Capture the cell that displays the provided text and extract its (X, Y) central coordinate. 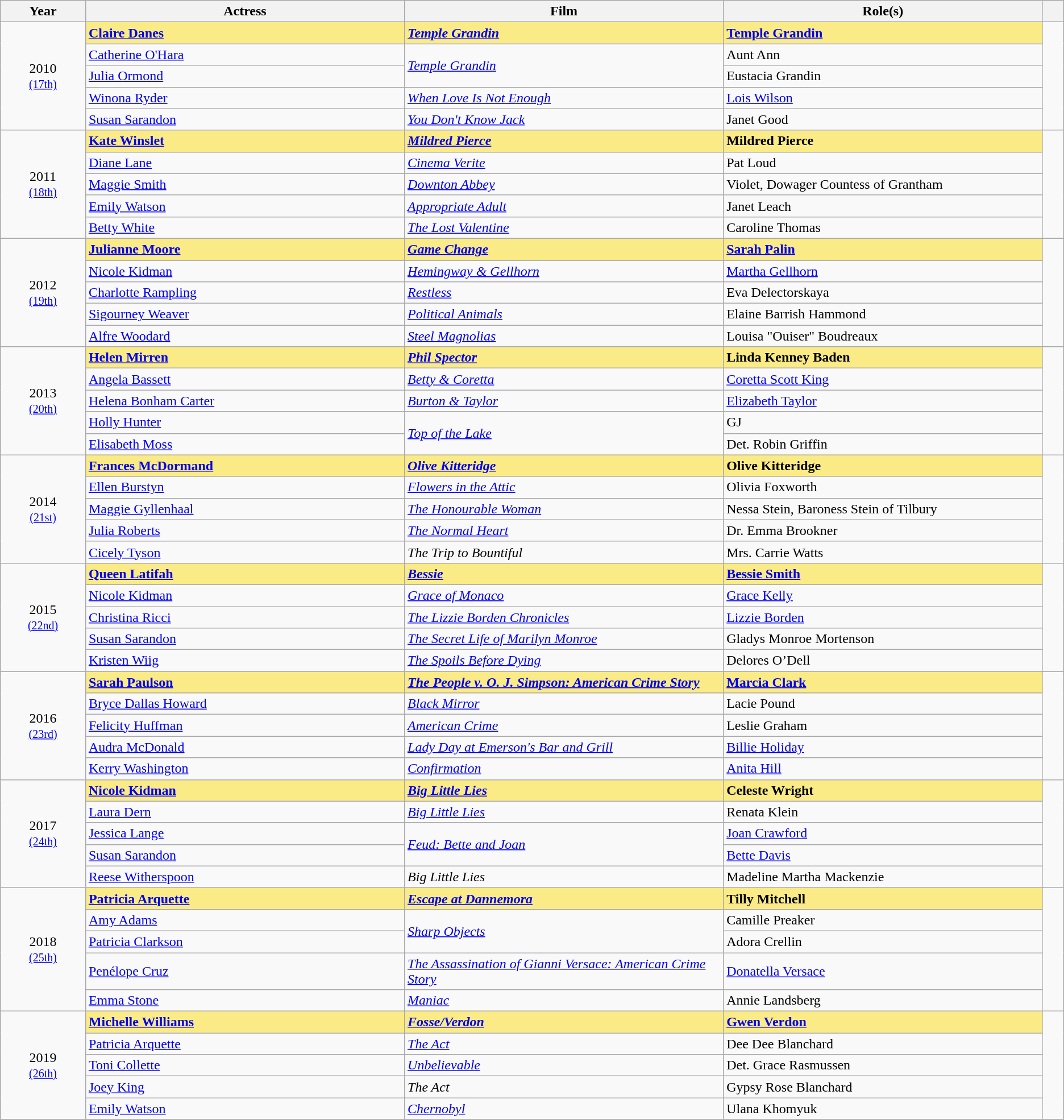
Year (43, 11)
The Spoils Before Dying (564, 661)
Sharp Objects (564, 931)
Bryce Dallas Howard (244, 704)
Sarah Paulson (244, 682)
Winona Ryder (244, 98)
Gwen Verdon (883, 1022)
Kerry Washington (244, 769)
Queen Latifah (244, 574)
The Lost Valentine (564, 227)
Maggie Gyllenhaal (244, 509)
Det. Grace Rasmussen (883, 1065)
Cicely Tyson (244, 552)
Martha Gellhorn (883, 271)
Det. Robin Griffin (883, 444)
The Trip to Bountiful (564, 552)
2016(23rd) (43, 725)
The People v. O. J. Simpson: American Crime Story (564, 682)
The Lizzie Borden Chronicles (564, 617)
Marcia Clark (883, 682)
Black Mirror (564, 704)
Christina Ricci (244, 617)
2019(26th) (43, 1065)
Grace of Monaco (564, 595)
American Crime (564, 725)
Lizzie Borden (883, 617)
Political Animals (564, 314)
Helena Bonham Carter (244, 401)
Camille Preaker (883, 920)
Downton Abbey (564, 184)
Louisa "Ouiser" Boudreaux (883, 336)
The Honourable Woman (564, 509)
Phil Spector (564, 358)
Frances McDormand (244, 466)
Renata Klein (883, 812)
2012(19th) (43, 292)
Caroline Thomas (883, 227)
Ulana Khomyuk (883, 1109)
Julia Roberts (244, 530)
2018(25th) (43, 949)
Holly Hunter (244, 422)
Joan Crawford (883, 833)
Kate Winslet (244, 141)
Alfre Woodard (244, 336)
Penélope Cruz (244, 971)
GJ (883, 422)
Role(s) (883, 11)
Audra McDonald (244, 747)
Coretta Scott King (883, 379)
Michelle Williams (244, 1022)
Donatella Versace (883, 971)
Julia Ormond (244, 76)
Sarah Palin (883, 249)
Gypsy Rose Blanchard (883, 1087)
Confirmation (564, 769)
Lois Wilson (883, 98)
Eva Delectorskaya (883, 293)
Fosse/Verdon (564, 1022)
Appropriate Adult (564, 206)
Patricia Clarkson (244, 941)
2014(21st) (43, 509)
Lacie Pound (883, 704)
Feud: Bette and Joan (564, 844)
Nessa Stein, Baroness Stein of Tilbury (883, 509)
Eustacia Grandin (883, 76)
Cinema Verite (564, 163)
Ellen Burstyn (244, 487)
Betty & Coretta (564, 379)
Helen Mirren (244, 358)
Joey King (244, 1087)
Emma Stone (244, 1001)
Elaine Barrish Hammond (883, 314)
2011(18th) (43, 184)
Kristen Wiig (244, 661)
Angela Bassett (244, 379)
Laura Dern (244, 812)
2010(17th) (43, 76)
Olivia Foxworth (883, 487)
Elizabeth Taylor (883, 401)
Unbelievable (564, 1065)
Aunt Ann (883, 55)
Bessie (564, 574)
Hemingway & Gellhorn (564, 271)
Anita Hill (883, 769)
Diane Lane (244, 163)
Grace Kelly (883, 595)
Burton & Taylor (564, 401)
Sigourney Weaver (244, 314)
When Love Is Not Enough (564, 98)
Steel Magnolias (564, 336)
Bessie Smith (883, 574)
The Assassination of Gianni Versace: American Crime Story (564, 971)
Jessica Lange (244, 833)
2015(22nd) (43, 617)
2017(24th) (43, 833)
Maniac (564, 1001)
Toni Collette (244, 1065)
Celeste Wright (883, 790)
Felicity Huffman (244, 725)
Film (564, 11)
Janet Leach (883, 206)
Billie Holiday (883, 747)
Mrs. Carrie Watts (883, 552)
Bette Davis (883, 855)
2013(20th) (43, 401)
You Don't Know Jack (564, 119)
Delores O’Dell (883, 661)
Linda Kenney Baden (883, 358)
Top of the Lake (564, 433)
Escape at Dannemora (564, 898)
Restless (564, 293)
The Normal Heart (564, 530)
Lady Day at Emerson's Bar and Grill (564, 747)
Tilly Mitchell (883, 898)
Amy Adams (244, 920)
Gladys Monroe Mortenson (883, 639)
Leslie Graham (883, 725)
Actress (244, 11)
Annie Landsberg (883, 1001)
Charlotte Rampling (244, 293)
Dr. Emma Brookner (883, 530)
Pat Loud (883, 163)
Elisabeth Moss (244, 444)
Violet, Dowager Countess of Grantham (883, 184)
Game Change (564, 249)
Janet Good (883, 119)
The Secret Life of Marilyn Monroe (564, 639)
Catherine O'Hara (244, 55)
Julianne Moore (244, 249)
Dee Dee Blanchard (883, 1044)
Madeline Martha Mackenzie (883, 877)
Maggie Smith (244, 184)
Reese Witherspoon (244, 877)
Betty White (244, 227)
Chernobyl (564, 1109)
Adora Crellin (883, 941)
Claire Danes (244, 33)
Flowers in the Attic (564, 487)
